Detect which cell encompasses the target text, then output its [x, y] center coordinate. 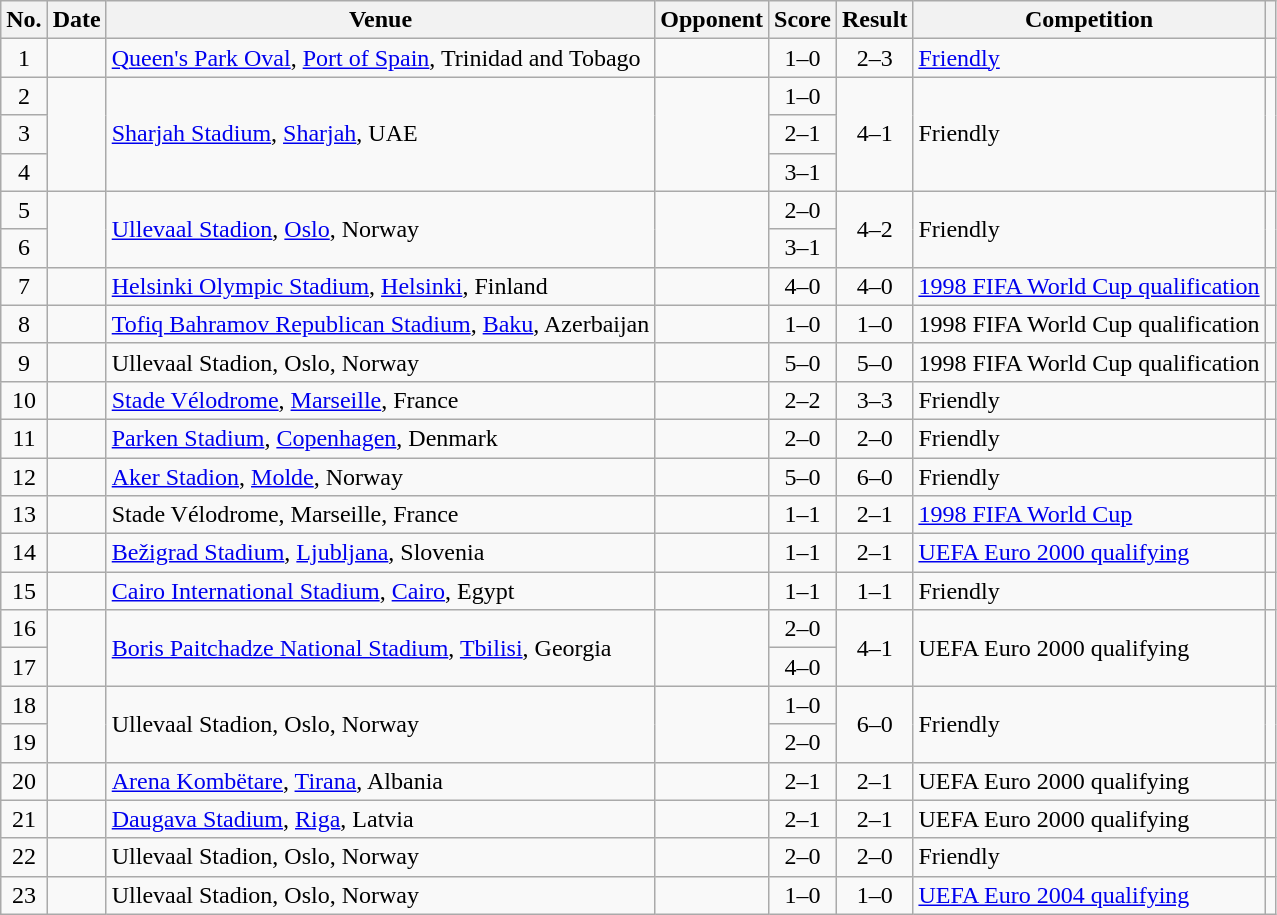
Sharjah Stadium, Sharjah, UAE [380, 134]
Parken Stadium, Copenhagen, Denmark [380, 438]
2–2 [803, 400]
6 [24, 248]
21 [24, 819]
Venue [380, 20]
22 [24, 857]
5 [24, 210]
14 [24, 553]
Score [803, 20]
Helsinki Olympic Stadium, Helsinki, Finland [380, 286]
15 [24, 591]
16 [24, 629]
Date [76, 20]
Competition [1089, 20]
23 [24, 895]
3 [24, 134]
3–3 [875, 400]
11 [24, 438]
No. [24, 20]
4 [24, 172]
2 [24, 96]
2–3 [875, 58]
Result [875, 20]
UEFA Euro 2004 qualifying [1089, 895]
Cairo International Stadium, Cairo, Egypt [380, 591]
1 [24, 58]
19 [24, 743]
1998 FIFA World Cup [1089, 515]
Queen's Park Oval, Port of Spain, Trinidad and Tobago [380, 58]
20 [24, 781]
10 [24, 400]
17 [24, 667]
7 [24, 286]
Bežigrad Stadium, Ljubljana, Slovenia [380, 553]
Opponent [712, 20]
8 [24, 324]
18 [24, 705]
12 [24, 477]
Tofiq Bahramov Republican Stadium, Baku, Azerbaijan [380, 324]
9 [24, 362]
Boris Paitchadze National Stadium, Tbilisi, Georgia [380, 648]
Daugava Stadium, Riga, Latvia [380, 819]
Aker Stadion, Molde, Norway [380, 477]
4–2 [875, 229]
13 [24, 515]
Arena Kombëtare, Tirana, Albania [380, 781]
